Find where the given text appears and provide that cell's center as (x, y) coordinate. 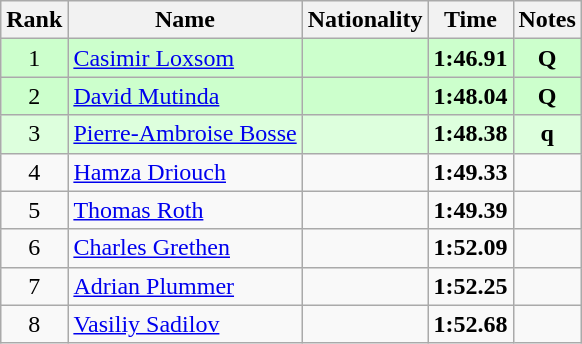
1:49.39 (470, 210)
7 (34, 286)
1:46.91 (470, 58)
Nationality (365, 20)
4 (34, 172)
Name (185, 20)
3 (34, 134)
Rank (34, 20)
8 (34, 324)
David Mutinda (185, 96)
Pierre-Ambroise Bosse (185, 134)
q (547, 134)
Adrian Plummer (185, 286)
1 (34, 58)
Thomas Roth (185, 210)
Hamza Driouch (185, 172)
Vasiliy Sadilov (185, 324)
Charles Grethen (185, 248)
6 (34, 248)
2 (34, 96)
5 (34, 210)
1:49.33 (470, 172)
1:48.04 (470, 96)
Time (470, 20)
1:52.68 (470, 324)
1:48.38 (470, 134)
Casimir Loxsom (185, 58)
1:52.09 (470, 248)
Notes (547, 20)
1:52.25 (470, 286)
